Find where the given text appears and provide that cell's center as (x, y) coordinate. 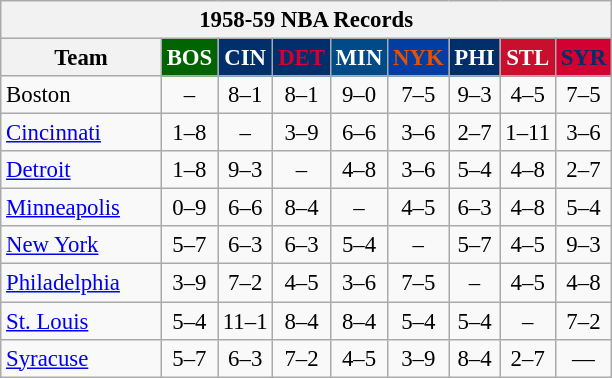
Minneapolis (82, 208)
Boston (82, 95)
DET (302, 58)
0–9 (189, 208)
Cincinnati (82, 133)
SYR (583, 58)
11–1 (246, 321)
PHI (474, 58)
Syracuse (82, 358)
STL (528, 58)
— (583, 358)
Philadelphia (82, 283)
BOS (189, 58)
MIN (358, 58)
Detroit (82, 170)
NYK (418, 58)
New York (82, 245)
1–11 (528, 133)
1958-59 NBA Records (306, 20)
9–0 (358, 95)
CIN (246, 58)
Team (82, 58)
St. Louis (82, 321)
